Return (x, y) of the center of cell containing provided text 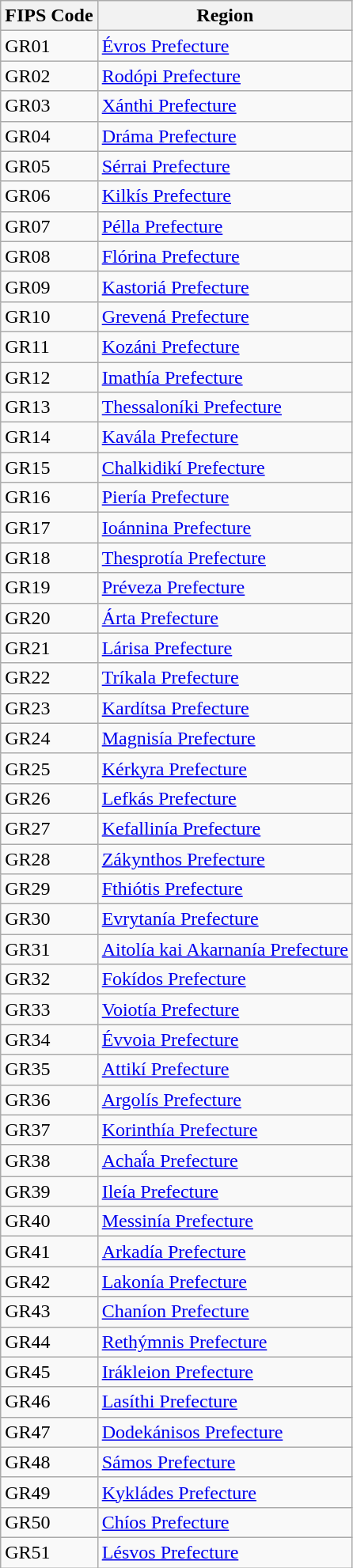
GR18 (49, 558)
GR24 (49, 738)
Ileía Prefecture (225, 1191)
GR19 (49, 588)
GR03 (49, 106)
Lárisa Prefecture (225, 648)
Voiotía Prefecture (225, 1009)
GR45 (49, 1372)
GR11 (49, 347)
GR14 (49, 437)
GR02 (49, 76)
Kastoriá Prefecture (225, 286)
GR20 (49, 618)
GR09 (49, 286)
Attikí Prefecture (225, 1070)
Flórina Prefecture (225, 256)
Lakonía Prefecture (225, 1282)
Zákynthos Prefecture (225, 858)
Kilkís Prefecture (225, 196)
GR08 (49, 256)
Sámos Prefecture (225, 1462)
Kozáni Prefecture (225, 347)
Lasíthi Prefecture (225, 1402)
Pélla Prefecture (225, 226)
GR26 (49, 798)
GR17 (49, 528)
Évvoia Prefecture (225, 1040)
GR23 (49, 708)
Kavála Prefecture (225, 437)
GR21 (49, 648)
Fthiótis Prefecture (225, 889)
Préveza Prefecture (225, 588)
Ioánnina Prefecture (225, 528)
Korinthía Prefecture (225, 1130)
GR39 (49, 1191)
Kardítsa Prefecture (225, 708)
GR07 (49, 226)
GR29 (49, 889)
Irákleion Prefecture (225, 1372)
Chíos Prefecture (225, 1522)
Sérrai Prefecture (225, 166)
Messinía Prefecture (225, 1221)
Evrytanía Prefecture (225, 919)
GR36 (49, 1100)
GR38 (49, 1161)
GR47 (49, 1432)
GR32 (49, 979)
GR46 (49, 1402)
Chalkidikí Prefecture (225, 468)
Xánthi Prefecture (225, 106)
Magnisía Prefecture (225, 738)
GR34 (49, 1040)
Fokídos Prefecture (225, 979)
GR15 (49, 468)
Thesprotía Prefecture (225, 558)
GR50 (49, 1522)
Dodekánisos Prefecture (225, 1432)
Évros Prefecture (225, 46)
GR05 (49, 166)
GR16 (49, 498)
Achaḯa Prefecture (225, 1161)
Kefallinía Prefecture (225, 828)
Árta Prefecture (225, 618)
Region (225, 16)
Lefkás Prefecture (225, 798)
GR31 (49, 949)
Aitolía kai Akarnanía Prefecture (225, 949)
FIPS Code (49, 16)
Lésvos Prefecture (225, 1552)
Arkadía Prefecture (225, 1252)
GR06 (49, 196)
Piería Prefecture (225, 498)
GR04 (49, 136)
GR10 (49, 316)
GR48 (49, 1462)
Dráma Prefecture (225, 136)
Kykládes Prefecture (225, 1492)
GR13 (49, 407)
GR25 (49, 768)
GR28 (49, 858)
GR42 (49, 1282)
GR49 (49, 1492)
Chaníon Prefecture (225, 1312)
Imathía Prefecture (225, 377)
Grevená Prefecture (225, 316)
GR40 (49, 1221)
GR27 (49, 828)
Argolís Prefecture (225, 1100)
Rodópi Prefecture (225, 76)
GR51 (49, 1552)
Rethýmnis Prefecture (225, 1342)
GR43 (49, 1312)
GR33 (49, 1009)
GR01 (49, 46)
GR41 (49, 1252)
Tríkala Prefecture (225, 678)
Thessaloníki Prefecture (225, 407)
GR37 (49, 1130)
GR12 (49, 377)
Kérkyra Prefecture (225, 768)
GR22 (49, 678)
GR44 (49, 1342)
GR30 (49, 919)
GR35 (49, 1070)
